For the text-containing cell, return its midpoint in [x, y] coordinate format. 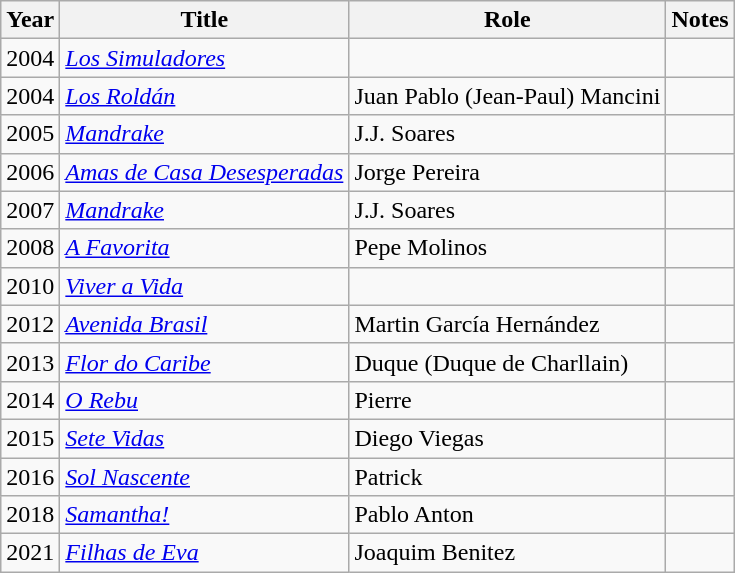
Role [508, 20]
Jorge Pereira [508, 172]
Notes [700, 20]
Los Roldán [204, 96]
Viver a Vida [204, 286]
2010 [30, 286]
Sol Nascente [204, 477]
Joaquim Benitez [508, 553]
Avenida Brasil [204, 324]
2013 [30, 362]
2018 [30, 515]
Duque (Duque de Charllain) [508, 362]
Diego Viegas [508, 438]
2016 [30, 477]
Sete Vidas [204, 438]
Samantha! [204, 515]
Juan Pablo (Jean-Paul) Mancini [508, 96]
O Rebu [204, 400]
Martin García Hernández [508, 324]
Amas de Casa Desesperadas [204, 172]
2008 [30, 248]
2006 [30, 172]
2005 [30, 134]
Title [204, 20]
A Favorita [204, 248]
Patrick [508, 477]
2014 [30, 400]
Pierre [508, 400]
Pablo Anton [508, 515]
Los Simuladores [204, 58]
2015 [30, 438]
2007 [30, 210]
2012 [30, 324]
Filhas de Eva [204, 553]
2021 [30, 553]
Pepe Molinos [508, 248]
Year [30, 20]
Flor do Caribe [204, 362]
